Pinpoint the cell where the given text exists, returning its [x, y] midpoint coordinate. 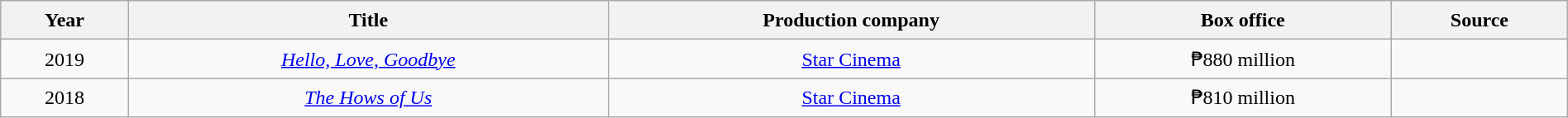
Hello, Love, Goodbye [368, 59]
Source [1480, 20]
Title [368, 20]
Year [65, 20]
Box office [1243, 20]
The Hows of Us [368, 97]
₱810 million [1243, 97]
2018 [65, 97]
2019 [65, 59]
₱880 million [1243, 59]
Production company [851, 20]
